Find where the given text appears and provide that cell's center as [X, Y] coordinate. 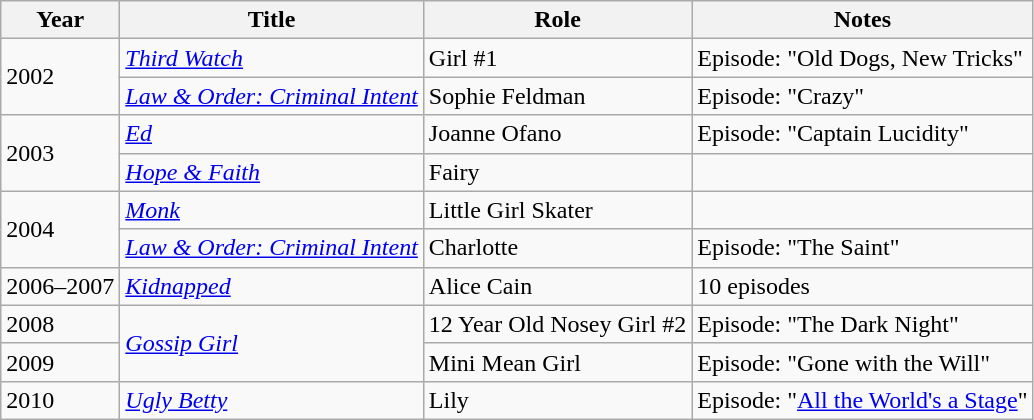
2002 [60, 77]
Mini Mean Girl [557, 362]
Ed [272, 134]
Monk [272, 210]
Joanne Ofano [557, 134]
Episode: "Gone with the Will" [862, 362]
2008 [60, 324]
Girl #1 [557, 58]
Year [60, 20]
2009 [60, 362]
Kidnapped [272, 286]
Episode: "The Saint" [862, 248]
Gossip Girl [272, 343]
12 Year Old Nosey Girl #2 [557, 324]
2006–2007 [60, 286]
Sophie Feldman [557, 96]
Hope & Faith [272, 172]
Notes [862, 20]
Fairy [557, 172]
Episode: "All the World's a Stage" [862, 400]
Episode: "Old Dogs, New Tricks" [862, 58]
Episode: "Captain Lucidity" [862, 134]
Title [272, 20]
2003 [60, 153]
Third Watch [272, 58]
Lily [557, 400]
2010 [60, 400]
10 episodes [862, 286]
Alice Cain [557, 286]
2004 [60, 229]
Episode: "Crazy" [862, 96]
Little Girl Skater [557, 210]
Episode: "The Dark Night" [862, 324]
Role [557, 20]
Charlotte [557, 248]
Ugly Betty [272, 400]
